Scan for the cell matching the given text and deliver its [X, Y] coordinate at center. 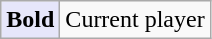
Bold [30, 20]
Current player [135, 20]
